Identify which cell holds the provided text, then report its [X, Y] central coordinate. 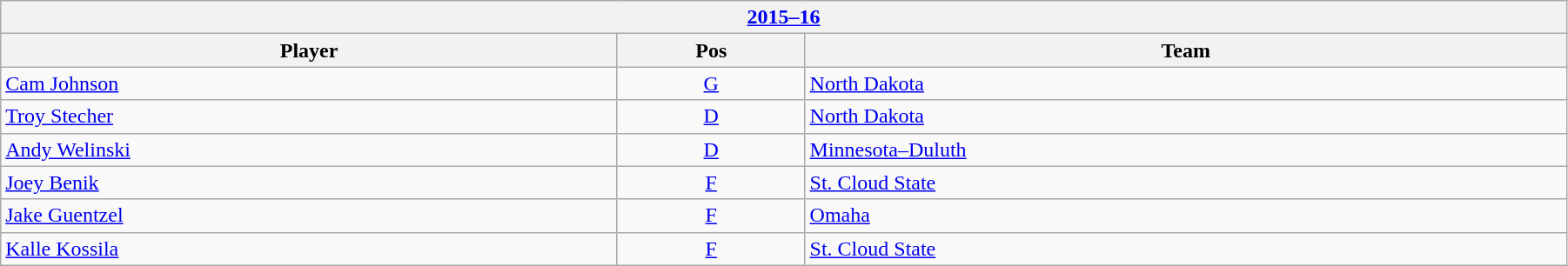
Troy Stecher [310, 116]
2015–16 [784, 17]
Jake Guentzel [310, 216]
Omaha [1185, 216]
Andy Welinski [310, 150]
Player [310, 50]
Pos [711, 50]
Minnesota–Duluth [1185, 150]
Team [1185, 50]
Kalle Kossila [310, 249]
Cam Johnson [310, 83]
G [711, 83]
Joey Benik [310, 183]
